Scan for the cell matching the given text and deliver its (X, Y) coordinate at center. 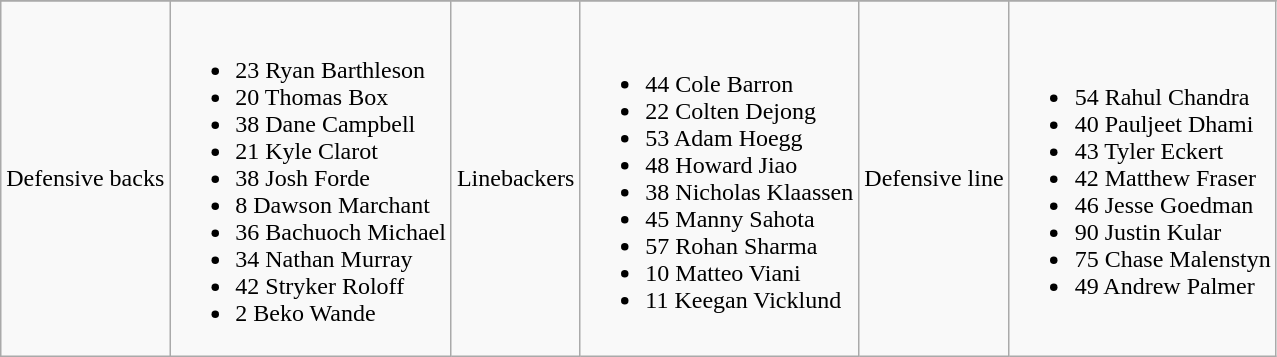
Defensive backs (86, 179)
44 Cole Barron22 Colten Dejong53 Adam Hoegg48 Howard Jiao38 Nicholas Klaassen45 Manny Sahota57 Rohan Sharma10 Matteo Viani11 Keegan Vicklund (720, 179)
Linebackers (515, 179)
54 Rahul Chandra40 Pauljeet Dhami43 Tyler Eckert42 Matthew Fraser46 Jesse Goedman90 Justin Kular75 Chase Malenstyn49 Andrew Palmer (1142, 179)
Defensive line (934, 179)
